Extract the [X, Y] coordinate from the center of the cell holding the provided text.  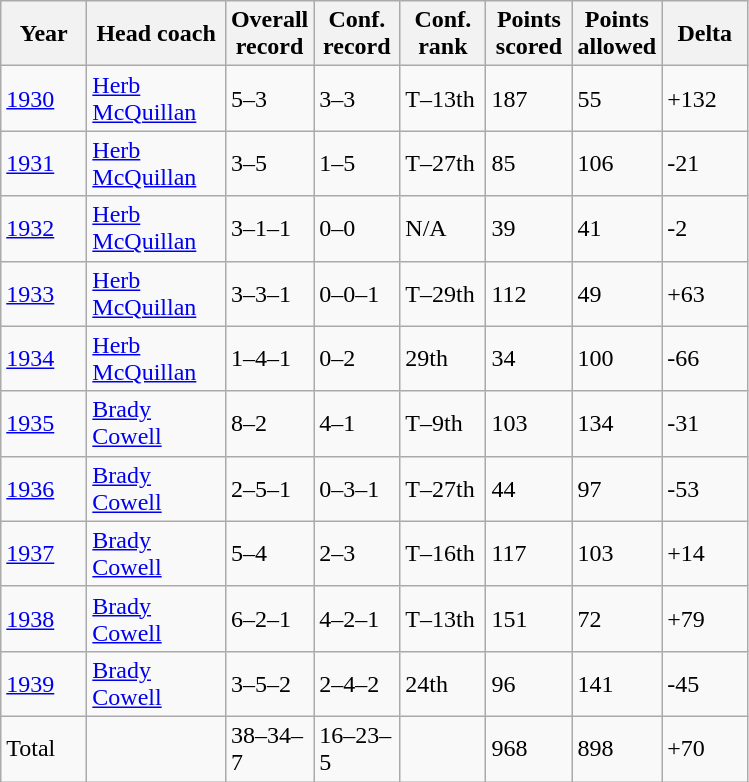
106 [617, 164]
1937 [44, 554]
4–2–1 [357, 618]
96 [529, 684]
41 [617, 228]
3–5 [269, 164]
0–2 [357, 358]
2–5–1 [269, 488]
117 [529, 554]
34 [529, 358]
N/A [443, 228]
0–0–1 [357, 294]
3–3 [357, 98]
-21 [705, 164]
2–4–2 [357, 684]
1931 [44, 164]
8–2 [269, 424]
-66 [705, 358]
1930 [44, 98]
24th [443, 684]
+70 [705, 748]
1–5 [357, 164]
2–3 [357, 554]
898 [617, 748]
Conf. record [357, 34]
29th [443, 358]
Points allowed [617, 34]
141 [617, 684]
55 [617, 98]
97 [617, 488]
187 [529, 98]
4–1 [357, 424]
0–0 [357, 228]
+14 [705, 554]
T–16th [443, 554]
44 [529, 488]
6–2–1 [269, 618]
-2 [705, 228]
T–9th [443, 424]
+63 [705, 294]
100 [617, 358]
5–3 [269, 98]
49 [617, 294]
85 [529, 164]
Total [44, 748]
1932 [44, 228]
1938 [44, 618]
Head coach [156, 34]
3–3–1 [269, 294]
5–4 [269, 554]
112 [529, 294]
1–4–1 [269, 358]
72 [617, 618]
-53 [705, 488]
3–5–2 [269, 684]
39 [529, 228]
3–1–1 [269, 228]
0–3–1 [357, 488]
Delta [705, 34]
Conf. rank [443, 34]
1934 [44, 358]
1939 [44, 684]
Points scored [529, 34]
1933 [44, 294]
1936 [44, 488]
+79 [705, 618]
968 [529, 748]
16–23–5 [357, 748]
T–29th [443, 294]
151 [529, 618]
-31 [705, 424]
1935 [44, 424]
+132 [705, 98]
Overall record [269, 34]
-45 [705, 684]
134 [617, 424]
38–34–7 [269, 748]
Year [44, 34]
